Return the (x, y) coordinate for the center point of the cell that contains the specified text.  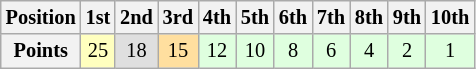
4th (217, 17)
6th (293, 17)
2nd (136, 17)
Points (41, 51)
18 (136, 51)
1 (450, 51)
3rd (178, 17)
5th (255, 17)
8th (369, 17)
6 (331, 51)
10th (450, 17)
4 (369, 51)
9th (407, 17)
Position (41, 17)
10 (255, 51)
2 (407, 51)
1st (98, 17)
12 (217, 51)
8 (293, 51)
7th (331, 17)
25 (98, 51)
15 (178, 51)
